Capture the cell that displays the provided text and extract its (x, y) central coordinate. 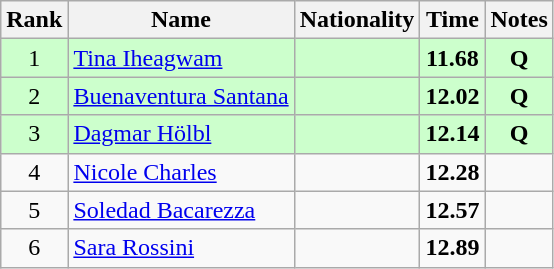
5 (34, 210)
Tina Iheagwam (181, 58)
Sara Rossini (181, 248)
Time (452, 20)
11.68 (452, 58)
Notes (519, 20)
Nationality (357, 20)
1 (34, 58)
12.28 (452, 172)
2 (34, 96)
Nicole Charles (181, 172)
12.89 (452, 248)
12.14 (452, 134)
3 (34, 134)
Buenaventura Santana (181, 96)
12.57 (452, 210)
4 (34, 172)
Soledad Bacarezza (181, 210)
Dagmar Hölbl (181, 134)
Rank (34, 20)
12.02 (452, 96)
Name (181, 20)
6 (34, 248)
